Search for the cell housing the specified text and yield its (x, y) center coordinate. 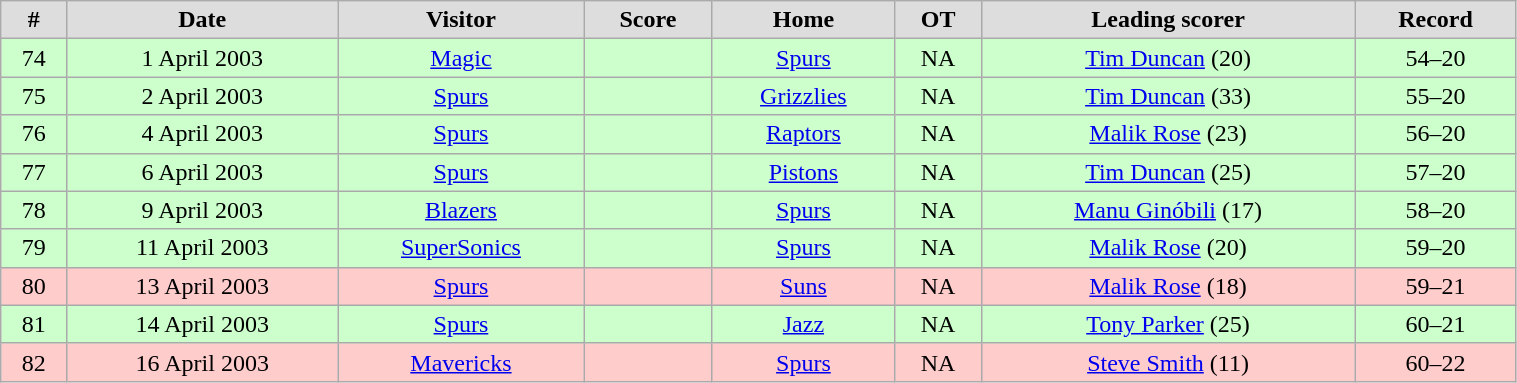
60–22 (1436, 362)
Home (804, 20)
79 (34, 248)
80 (34, 286)
Raptors (804, 134)
Malik Rose (20) (1168, 248)
OT (938, 20)
Steve Smith (11) (1168, 362)
6 April 2003 (202, 172)
13 April 2003 (202, 286)
59–21 (1436, 286)
Pistons (804, 172)
Suns (804, 286)
58–20 (1436, 210)
Grizzlies (804, 96)
Date (202, 20)
81 (34, 324)
77 (34, 172)
54–20 (1436, 58)
Manu Ginóbili (17) (1168, 210)
82 (34, 362)
60–21 (1436, 324)
9 April 2003 (202, 210)
Tony Parker (25) (1168, 324)
Tim Duncan (25) (1168, 172)
56–20 (1436, 134)
# (34, 20)
Record (1436, 20)
16 April 2003 (202, 362)
Tim Duncan (33) (1168, 96)
59–20 (1436, 248)
Magic (461, 58)
Visitor (461, 20)
Tim Duncan (20) (1168, 58)
2 April 2003 (202, 96)
4 April 2003 (202, 134)
11 April 2003 (202, 248)
Malik Rose (18) (1168, 286)
1 April 2003 (202, 58)
57–20 (1436, 172)
14 April 2003 (202, 324)
75 (34, 96)
74 (34, 58)
SuperSonics (461, 248)
55–20 (1436, 96)
Mavericks (461, 362)
Score (648, 20)
76 (34, 134)
78 (34, 210)
Leading scorer (1168, 20)
Blazers (461, 210)
Jazz (804, 324)
Malik Rose (23) (1168, 134)
